Return [X, Y] of the center of cell containing provided text 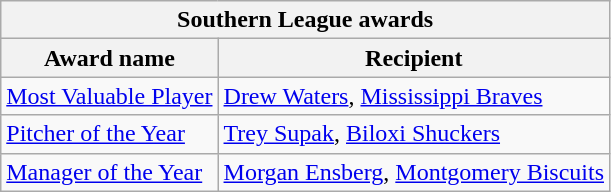
Most Valuable Player [110, 96]
Recipient [414, 58]
Drew Waters, Mississippi Braves [414, 96]
Southern League awards [306, 20]
Morgan Ensberg, Montgomery Biscuits [414, 172]
Award name [110, 58]
Trey Supak, Biloxi Shuckers [414, 134]
Pitcher of the Year [110, 134]
Manager of the Year [110, 172]
